Identify which cell holds the provided text, then report its (X, Y) central coordinate. 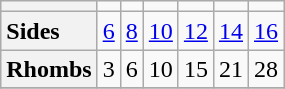
Sides (49, 31)
16 (266, 31)
21 (230, 69)
Rhombs (49, 69)
28 (266, 69)
12 (196, 31)
8 (132, 31)
15 (196, 69)
3 (108, 69)
14 (230, 31)
